Detect which cell encompasses the target text, then output its [x, y] center coordinate. 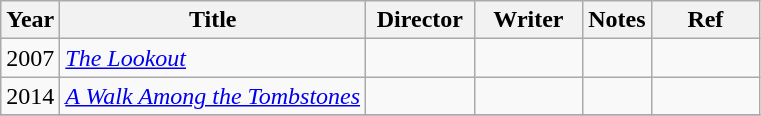
A Walk Among the Tombstones [213, 96]
Ref [706, 20]
2007 [30, 58]
Director [420, 20]
2014 [30, 96]
Writer [528, 20]
Year [30, 20]
Notes [617, 20]
Title [213, 20]
The Lookout [213, 58]
